Scan for the cell matching the given text and deliver its (x, y) coordinate at center. 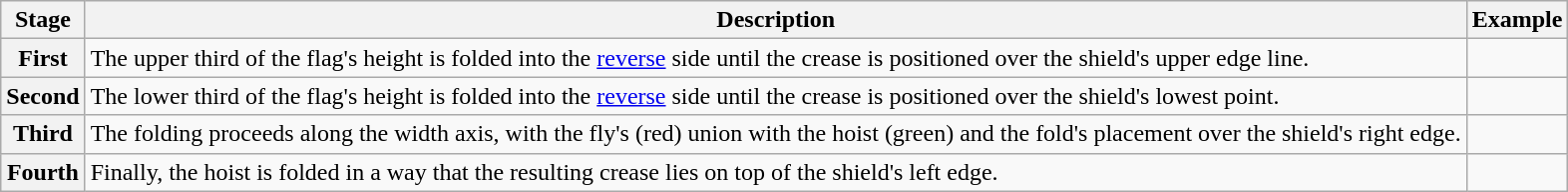
Second (43, 96)
Description (776, 20)
Finally, the hoist is folded in a way that the resulting crease lies on top of the shield's left edge. (776, 172)
Third (43, 134)
Fourth (43, 172)
The upper third of the flag's height is folded into the reverse side until the crease is positioned over the shield's upper edge line. (776, 58)
The folding proceeds along the width axis, with the fly's (red) union with the hoist (green) and the fold's placement over the shield's right edge. (776, 134)
Example (1517, 20)
First (43, 58)
Stage (43, 20)
The lower third of the flag's height is folded into the reverse side until the crease is positioned over the shield's lowest point. (776, 96)
